Capture the cell that displays the provided text and extract its [x, y] central coordinate. 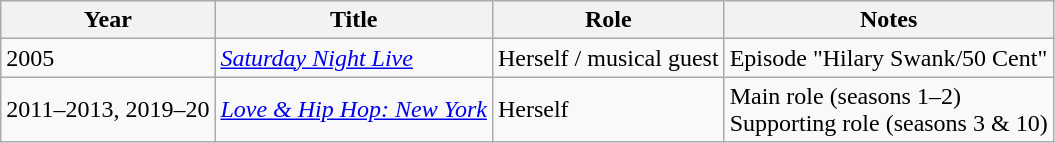
2005 [108, 58]
Episode "Hilary Swank/50 Cent" [888, 58]
Notes [888, 20]
Herself [608, 110]
Herself / musical guest [608, 58]
Saturday Night Live [354, 58]
Year [108, 20]
Role [608, 20]
Main role (seasons 1–2) Supporting role (seasons 3 & 10) [888, 110]
Love & Hip Hop: New York [354, 110]
Title [354, 20]
2011–2013, 2019–20 [108, 110]
